Pinpoint the cell where the given text exists, returning its (x, y) midpoint coordinate. 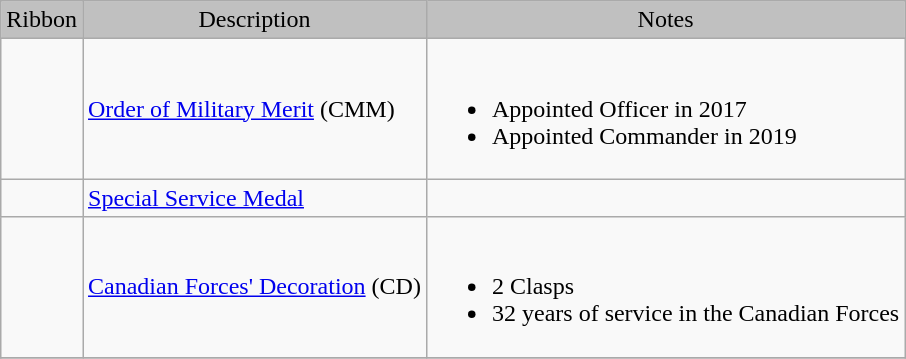
2 Clasps32 years of service in the Canadian Forces (665, 287)
Special Service Medal (254, 198)
Order of Military Merit (CMM) (254, 109)
Canadian Forces' Decoration (CD) (254, 287)
Description (254, 20)
Appointed Officer in 2017Appointed Commander in 2019 (665, 109)
Ribbon (42, 20)
Notes (665, 20)
